Determine the (x, y) coordinate at the center of the cell enclosing the given text.  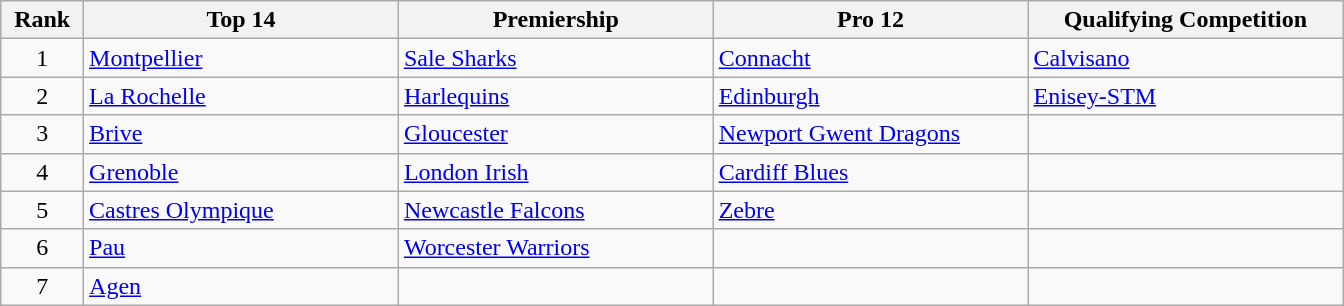
Newcastle Falcons (556, 210)
3 (42, 134)
Agen (242, 286)
Castres Olympique (242, 210)
Rank (42, 20)
Qualifying Competition (1186, 20)
4 (42, 172)
6 (42, 248)
Sale Sharks (556, 58)
Pau (242, 248)
Cardiff Blues (870, 172)
Newport Gwent Dragons (870, 134)
Worcester Warriors (556, 248)
Pro 12 (870, 20)
5 (42, 210)
Premiership (556, 20)
Edinburgh (870, 96)
Harlequins (556, 96)
7 (42, 286)
Montpellier (242, 58)
Gloucester (556, 134)
Zebre (870, 210)
La Rochelle (242, 96)
Enisey-STM (1186, 96)
London Irish (556, 172)
Grenoble (242, 172)
Top 14 (242, 20)
1 (42, 58)
Connacht (870, 58)
Calvisano (1186, 58)
2 (42, 96)
Brive (242, 134)
